Locate the cell with the specified text and output its (X, Y) center coordinate. 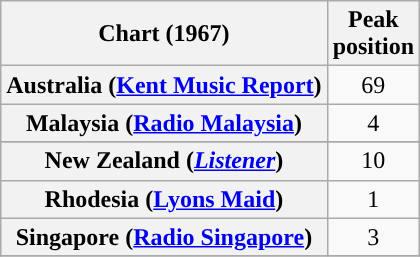
3 (373, 237)
Singapore (Radio Singapore) (164, 237)
Chart (1967) (164, 34)
Malaysia (Radio Malaysia) (164, 123)
4 (373, 123)
10 (373, 161)
Rhodesia (Lyons Maid) (164, 199)
New Zealand (Listener) (164, 161)
Australia (Kent Music Report) (164, 85)
69 (373, 85)
Peakposition (373, 34)
1 (373, 199)
